From the cell containing the given text, extract its center point as [x, y] coordinate. 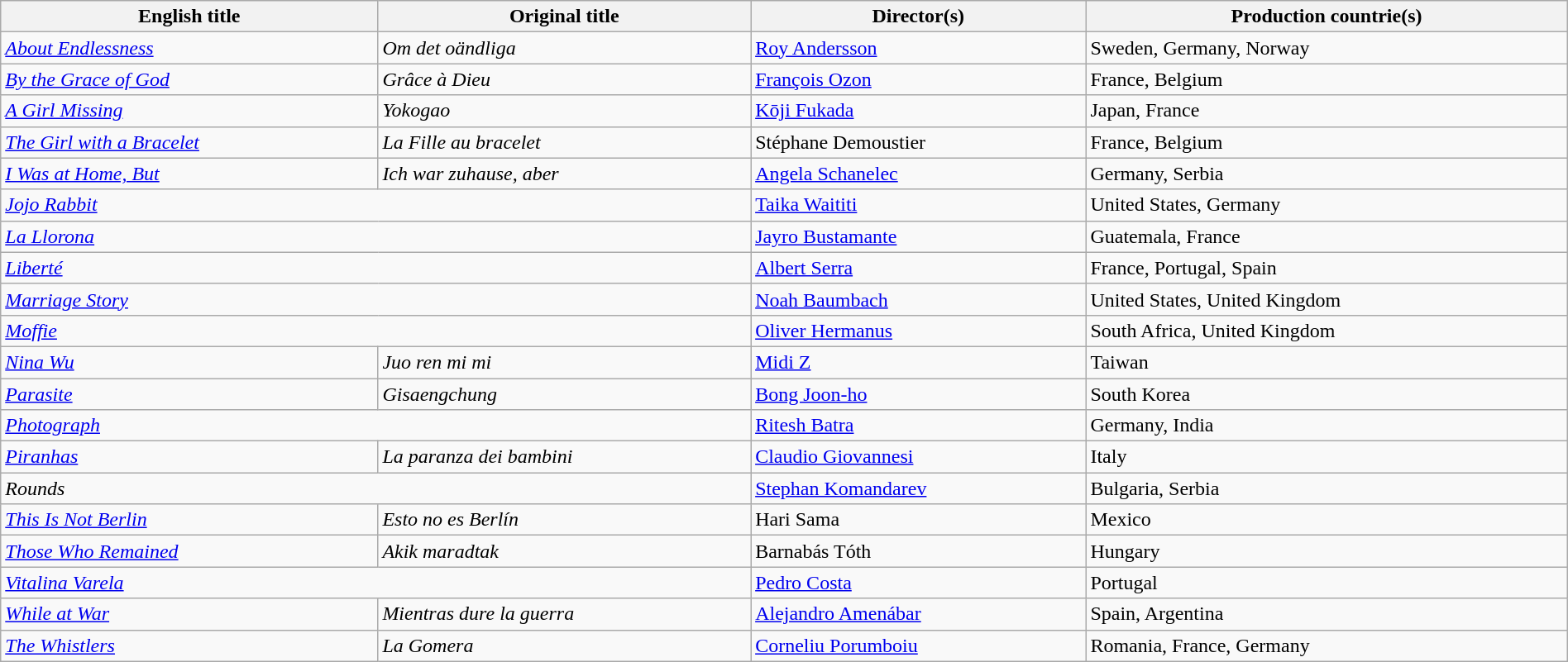
South Africa, United Kingdom [1327, 331]
Spain, Argentina [1327, 614]
La Gomera [564, 645]
This Is Not Berlin [189, 520]
Noah Baumbach [918, 299]
La Llorona [375, 236]
Ritesh Batra [918, 426]
Ich war zuhause, aber [564, 174]
Germany, India [1327, 426]
The Girl with a Bracelet [189, 142]
La paranza dei bambini [564, 457]
Italy [1327, 457]
Japan, France [1327, 111]
Romania, France, Germany [1327, 645]
United States, United Kingdom [1327, 299]
François Ozon [918, 79]
Roy Andersson [918, 48]
Director(s) [918, 17]
Piranhas [189, 457]
Hungary [1327, 551]
United States, Germany [1327, 205]
Parasite [189, 394]
Taiwan [1327, 362]
Juo ren mi mi [564, 362]
Production countrie(s) [1327, 17]
Guatemala, France [1327, 236]
Mexico [1327, 520]
Corneliu Porumboiu [918, 645]
Grâce à Dieu [564, 79]
Gisaengchung [564, 394]
Yokogao [564, 111]
Albert Serra [918, 268]
Stephan Komandarev [918, 488]
Midi Z [918, 362]
Those Who Remained [189, 551]
Germany, Serbia [1327, 174]
Mientras dure la guerra [564, 614]
Vitalina Varela [375, 583]
Photograph [375, 426]
The Whistlers [189, 645]
Rounds [375, 488]
By the Grace of God [189, 79]
Alejandro Amenábar [918, 614]
Angela Schanelec [918, 174]
While at War [189, 614]
English title [189, 17]
Oliver Hermanus [918, 331]
Bulgaria, Serbia [1327, 488]
Pedro Costa [918, 583]
Marriage Story [375, 299]
Akik maradtak [564, 551]
Kōji Fukada [918, 111]
Liberté [375, 268]
Moffie [375, 331]
Stéphane Demoustier [918, 142]
Portugal [1327, 583]
About Endlessness [189, 48]
Esto no es Berlín [564, 520]
Jojo Rabbit [375, 205]
Barnabás Tóth [918, 551]
Om det oändliga [564, 48]
France, Portugal, Spain [1327, 268]
A Girl Missing [189, 111]
Jayro Bustamante [918, 236]
Sweden, Germany, Norway [1327, 48]
Bong Joon-ho [918, 394]
Claudio Giovannesi [918, 457]
I Was at Home, But [189, 174]
Original title [564, 17]
La Fille au bracelet [564, 142]
Taika Waititi [918, 205]
South Korea [1327, 394]
Nina Wu [189, 362]
Hari Sama [918, 520]
